Scan for the cell matching the given text and deliver its [X, Y] coordinate at center. 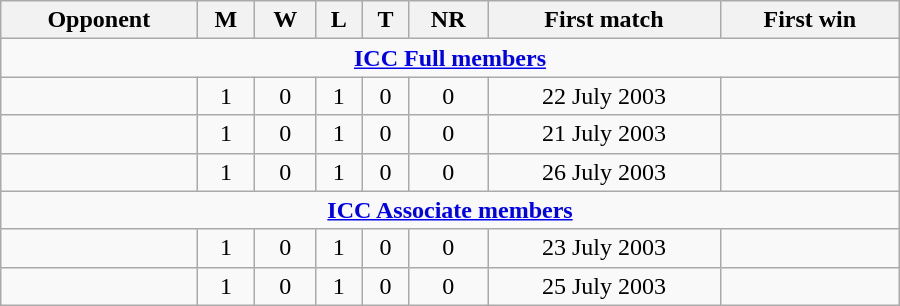
T [386, 20]
ICC Associate members [450, 210]
21 July 2003 [604, 134]
NR [448, 20]
23 July 2003 [604, 248]
22 July 2003 [604, 96]
First match [604, 20]
M [226, 20]
ICC Full members [450, 58]
Opponent [99, 20]
First win [810, 20]
L [338, 20]
W [285, 20]
25 July 2003 [604, 286]
26 July 2003 [604, 172]
